Capture the cell that displays the provided text and extract its (X, Y) central coordinate. 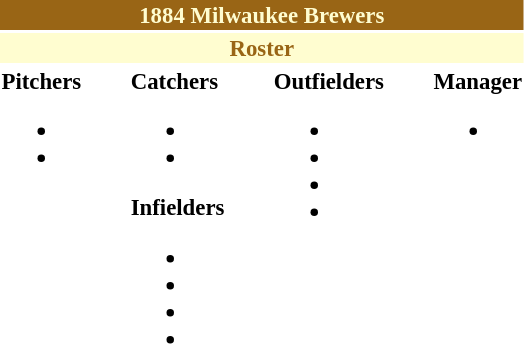
Roster (262, 48)
1884 Milwaukee Brewers (262, 15)
